For the text-containing cell, return its midpoint in (x, y) coordinate format. 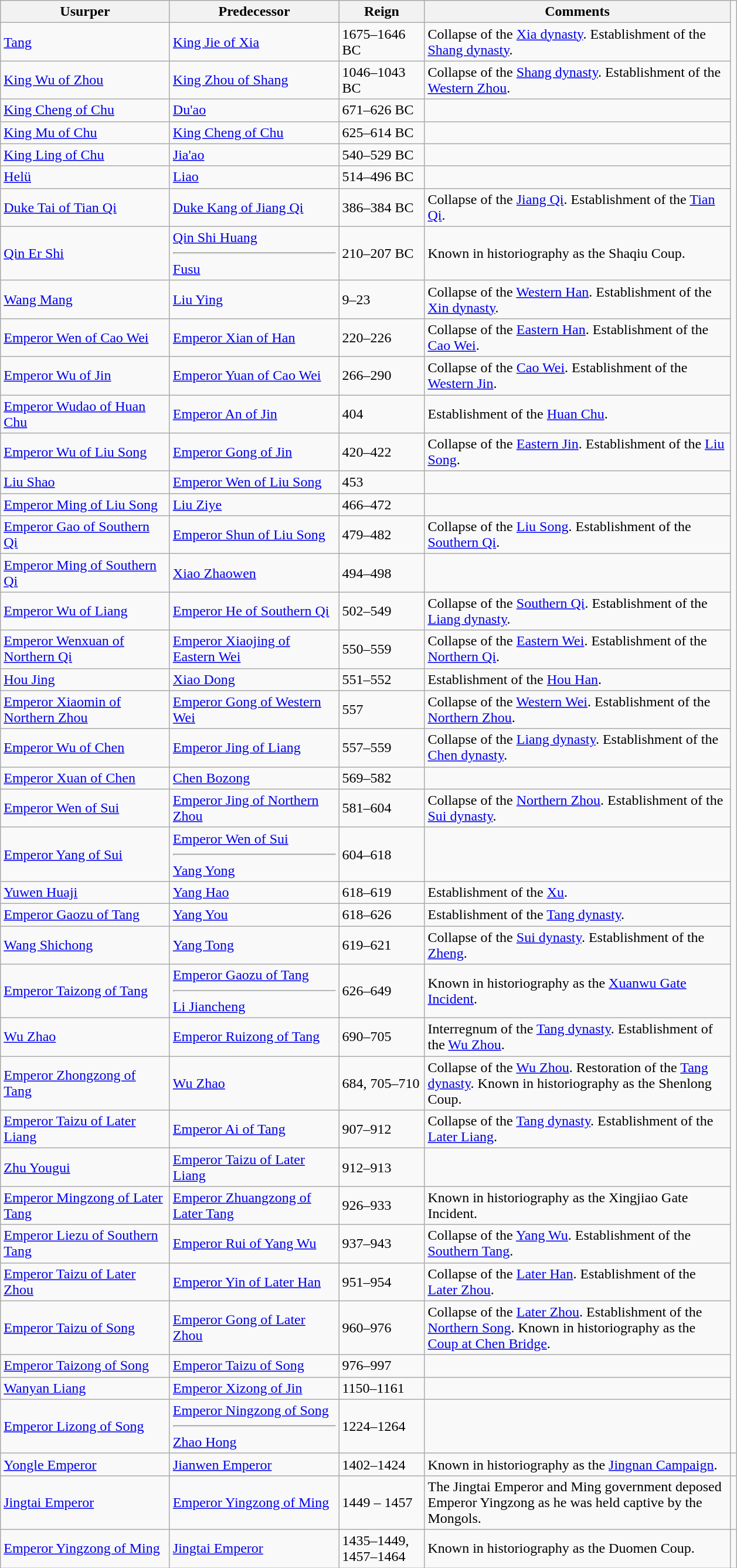
Collapse of the Yang Wu. Establishment of the Southern Tang. (577, 1244)
420–422 (382, 453)
926–933 (382, 1205)
Collapse of the Eastern Jin. Establishment of the Liu Song. (577, 453)
618–619 (382, 892)
Wanyan Liang (86, 1388)
King Zhou of Shang (254, 80)
Emperor Taizu of Later Zhou (86, 1281)
Emperor Ming of Southern Qi (86, 573)
Known in historiography as the Jingnan Campaign. (577, 1464)
Emperor Mingzong of Later Tang (86, 1205)
Helü (86, 177)
Known in historiography as the Shaqiu Coup. (577, 253)
Emperor Xian of Han (254, 338)
Reign (382, 12)
Xiao Dong (254, 679)
1402–1424 (382, 1464)
Emperor Lizong of Song (86, 1426)
Known in historiography as the Xuanwu Gate Incident. (577, 991)
Emperor Shun of Liu Song (254, 535)
Collapse of the Southern Qi. Establishment of the Liang dynasty. (577, 611)
Collapse of the Liu Song. Establishment of the Southern Qi. (577, 535)
Collapse of the Tang dynasty. Establishment of the Later Liang. (577, 1129)
1449 – 1457 (382, 1502)
Collapse of the Later Han. Establishment of the Later Zhou. (577, 1281)
Tang (86, 42)
Collapse of the Northern Zhou. Establishment of the Sui dynasty. (577, 808)
Emperor Liezu of Southern Tang (86, 1244)
976–997 (382, 1366)
Collapse of the Cao Wei. Establishment of the Western Jin. (577, 375)
479–482 (382, 535)
Qin Er Shi (86, 253)
557–559 (382, 748)
Emperor Gong of Later Zhou (254, 1328)
Emperor Gaozu of TangLi Jiancheng (254, 991)
Du'ao (254, 110)
Emperor Xizong of Jin (254, 1388)
Establishment of the Huan Chu. (577, 414)
Duke Kang of Jiang Qi (254, 208)
Emperor Ai of Tang (254, 1129)
Emperor Jing of Northern Zhou (254, 808)
Qin Shi HuangFusu (254, 253)
Liu Ying (254, 299)
Duke Tai of Tian Qi (86, 208)
Emperor Wen of SuiYang Yong (254, 854)
Emperor Zhuangzong of Later Tang (254, 1205)
1675–1646 BC (382, 42)
King Wu of Zhou (86, 80)
Emperor Yuan of Cao Wei (254, 375)
466–472 (382, 505)
The Jingtai Emperor and Ming government deposed Emperor Yingzong as he was held captive by the Mongols. (577, 1502)
Collapse of the Western Wei. Establishment of the Northern Zhou. (577, 709)
Collapse of the Xia dynasty. Establishment of the Shang dynasty. (577, 42)
569–582 (382, 778)
210–207 BC (382, 253)
Wang Mang (86, 299)
619–621 (382, 945)
220–226 (382, 338)
Emperor Wudao of Huan Chu (86, 414)
540–529 BC (382, 155)
Collapse of the Later Zhou. Establishment of the Northern Song. Known in historiography as the Coup at Chen Bridge. (577, 1328)
Establishment of the Hou Han. (577, 679)
625–614 BC (382, 132)
Yang Hao (254, 892)
Emperor Gao of Southern Qi (86, 535)
404 (382, 414)
Emperor Wenxuan of Northern Qi (86, 649)
Emperor Yang of Sui (86, 854)
1435–1449, 1457–1464 (382, 1549)
Emperor Wu of Jin (86, 375)
Emperor Gaozu of Tang (86, 914)
King Mu of Chu (86, 132)
Emperor Ruizong of Tang (254, 1038)
386–384 BC (382, 208)
Emperor Wen of Sui (86, 808)
Collapse of the Liang dynasty. Establishment of the Chen dynasty. (577, 748)
Collapse of the Eastern Han. Establishment of the Cao Wei. (577, 338)
Collapse of the Western Han. Establishment of the Xin dynasty. (577, 299)
Yuwen Huaji (86, 892)
Emperor Taizong of Song (86, 1366)
266–290 (382, 375)
Interregnum of the Tang dynasty. Establishment of the Wu Zhou. (577, 1038)
Liu Shao (86, 482)
Emperor Zhongzong of Tang (86, 1083)
Wang Shichong (86, 945)
Emperor He of Southern Qi (254, 611)
Predecessor (254, 12)
Chen Bozong (254, 778)
684, 705–710 (382, 1083)
Emperor Ningzong of SongZhao Hong (254, 1426)
Yongle Emperor (86, 1464)
Jianwen Emperor (254, 1464)
Emperor Wu of Liu Song (86, 453)
Emperor Wu of Chen (86, 748)
671–626 BC (382, 110)
Emperor Wen of Cao Wei (86, 338)
Collapse of the Eastern Wei. Establishment of the Northern Qi. (577, 649)
Yang You (254, 914)
Emperor Rui of Yang Wu (254, 1244)
550–559 (382, 649)
Emperor Yin of Later Han (254, 1281)
Emperor Xiaojing of Eastern Wei (254, 649)
690–705 (382, 1038)
Establishment of the Xu. (577, 892)
Yang Tong (254, 945)
Emperor Wu of Liang (86, 611)
Emperor Gong of Western Wei (254, 709)
Xiao Zhaowen (254, 573)
453 (382, 482)
Emperor Xuan of Chen (86, 778)
Jia'ao (254, 155)
937–943 (382, 1244)
912–913 (382, 1168)
1224–1264 (382, 1426)
Emperor Wen of Liu Song (254, 482)
502–549 (382, 611)
907–912 (382, 1129)
Establishment of the Tang dynasty. (577, 914)
Emperor Taizong of Tang (86, 991)
Liu Ziye (254, 505)
Usurper (86, 12)
Emperor An of Jin (254, 414)
Emperor Gong of Jin (254, 453)
960–976 (382, 1328)
Comments (577, 12)
King Ling of Chu (86, 155)
557 (382, 709)
626–649 (382, 991)
Emperor Ming of Liu Song (86, 505)
Liao (254, 177)
551–552 (382, 679)
Known in historiography as the Xingjiao Gate Incident. (577, 1205)
Collapse of the Sui dynasty. Establishment of the Zheng. (577, 945)
Emperor Jing of Liang (254, 748)
Known in historiography as the Duomen Coup. (577, 1549)
1150–1161 (382, 1388)
9–23 (382, 299)
618–626 (382, 914)
Collapse of the Jiang Qi. Establishment of the Tian Qi. (577, 208)
514–496 BC (382, 177)
Zhu Yougui (86, 1168)
Collapse of the Shang dynasty. Establishment of the Western Zhou. (577, 80)
Hou Jing (86, 679)
604–618 (382, 854)
494–498 (382, 573)
951–954 (382, 1281)
Emperor Xiaomin of Northern Zhou (86, 709)
581–604 (382, 808)
King Jie of Xia (254, 42)
1046–1043 BC (382, 80)
Collapse of the Wu Zhou. Restoration of the Tang dynasty. Known in historiography as the Shenlong Coup. (577, 1083)
